From the cell containing the given text, extract its center point as (X, Y) coordinate. 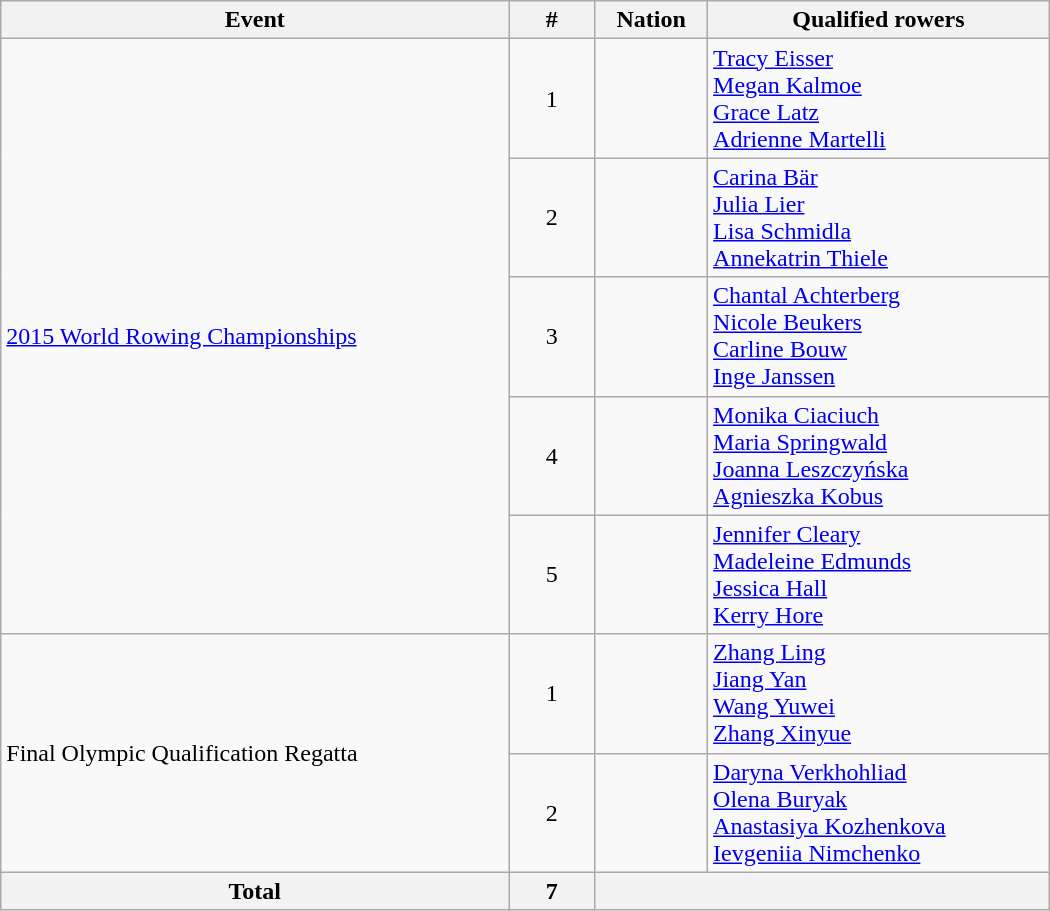
7 (552, 891)
3 (552, 336)
# (552, 20)
Final Olympic Qualification Regatta (255, 753)
2015 World Rowing Championships (255, 336)
Daryna VerkhohliadOlena BuryakAnastasiya KozhenkovaIevgeniia Nimchenko (879, 812)
4 (552, 456)
Carina BärJulia LierLisa SchmidlaAnnekatrin Thiele (879, 218)
Jennifer ClearyMadeleine EdmundsJessica HallKerry Hore (879, 574)
Total (255, 891)
Tracy EisserMegan KalmoeGrace LatzAdrienne Martelli (879, 98)
Zhang LingJiang YanWang YuweiZhang Xinyue (879, 694)
Event (255, 20)
Nation (652, 20)
5 (552, 574)
Chantal AchterbergNicole BeukersCarline BouwInge Janssen (879, 336)
Monika CiaciuchMaria SpringwaldJoanna LeszczyńskaAgnieszka Kobus (879, 456)
Qualified rowers (879, 20)
